Locate the cell with the specified text and output its [X, Y] center coordinate. 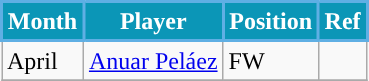
Anuar Peláez [153, 60]
Position [270, 22]
Month [43, 22]
Ref [342, 22]
April [43, 60]
Player [153, 22]
FW [270, 60]
